Return the [X, Y] coordinate for the center point of the cell that contains the specified text.  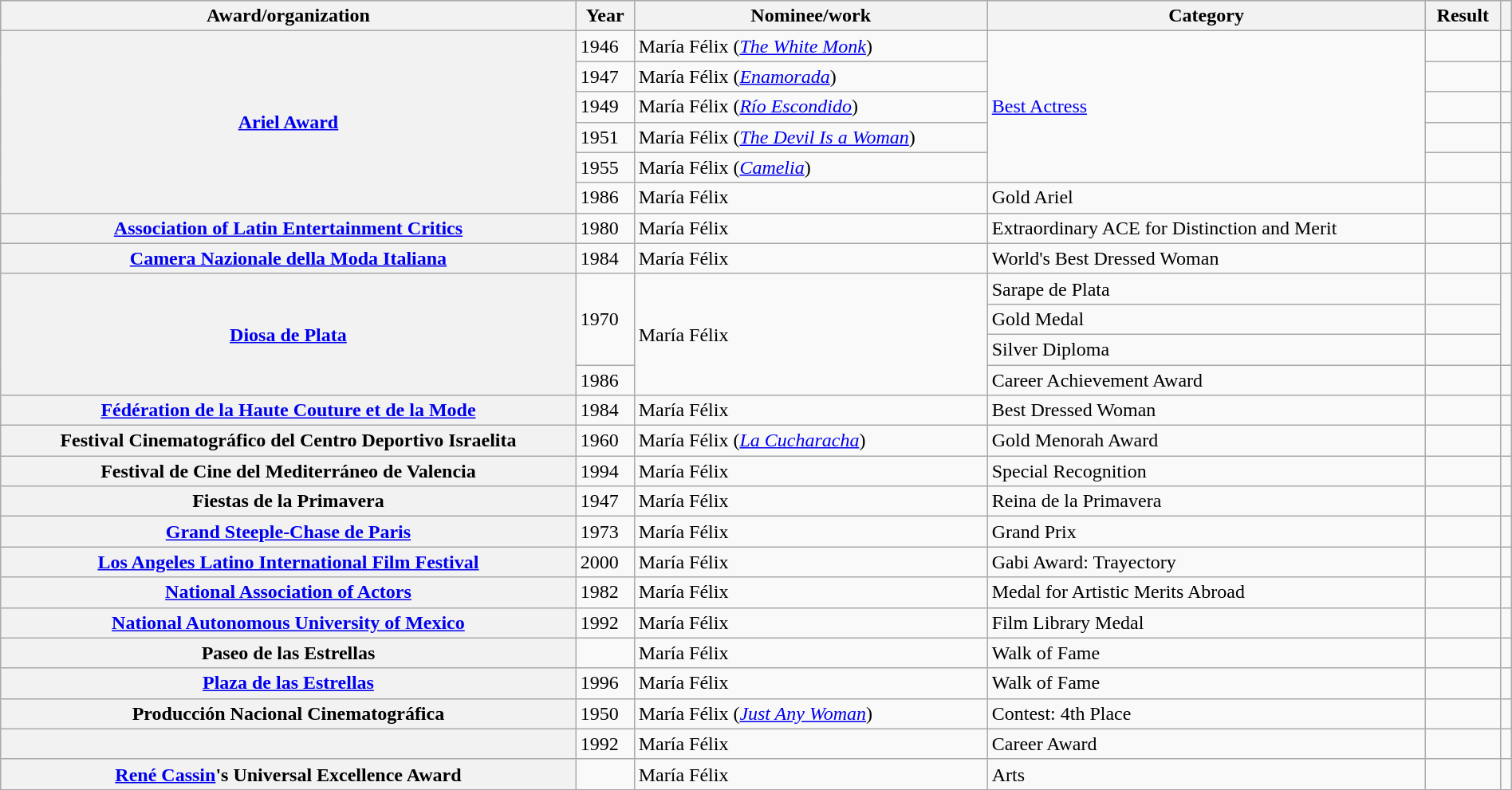
1996 [604, 683]
1955 [604, 167]
1950 [604, 713]
National Autonomous University of Mexico [289, 623]
Los Angeles Latino International Film Festival [289, 562]
Festival Cinematográfico del Centro Deportivo Israelita [289, 441]
World's Best Dressed Woman [1206, 258]
Silver Diploma [1206, 349]
1982 [604, 592]
Contest: 4th Place [1206, 713]
Fédération de la Haute Couture et de la Mode [289, 411]
Result [1463, 16]
Category [1206, 16]
María Félix (Just Any Woman) [810, 713]
Grand Steeple-Chase de Paris [289, 532]
Sarape de Plata [1206, 289]
Ariel Award [289, 122]
Fiestas de la Primavera [289, 501]
María Félix (The White Monk) [810, 46]
1970 [604, 319]
María Félix (La Cucharacha) [810, 441]
1973 [604, 532]
Producción Nacional Cinematográfica [289, 713]
María Félix (Camelia) [810, 167]
Grand Prix [1206, 532]
Plaza de las Estrellas [289, 683]
Reina de la Primavera [1206, 501]
1960 [604, 441]
Gold Ariel [1206, 198]
1951 [604, 137]
Best Actress [1206, 107]
Nominee/work [810, 16]
Gold Menorah Award [1206, 441]
1946 [604, 46]
Gold Medal [1206, 319]
1980 [604, 228]
Arts [1206, 774]
Diosa de Plata [289, 334]
Gabi Award: Trayectory [1206, 562]
Special Recognition [1206, 471]
Award/organization [289, 16]
María Félix (The Devil Is a Woman) [810, 137]
Career Achievement Award [1206, 380]
María Félix (Río Escondido) [810, 107]
2000 [604, 562]
Extraordinary ACE for Distinction and Merit [1206, 228]
María Félix (Enamorada) [810, 77]
Camera Nazionale della Moda Italiana [289, 258]
Film Library Medal [1206, 623]
National Association of Actors [289, 592]
Year [604, 16]
Career Award [1206, 744]
Festival de Cine del Mediterráneo de Valencia [289, 471]
1994 [604, 471]
Paseo de las Estrellas [289, 653]
René Cassin's Universal Excellence Award [289, 774]
Medal for Artistic Merits Abroad [1206, 592]
Association of Latin Entertainment Critics [289, 228]
Best Dressed Woman [1206, 411]
1949 [604, 107]
